Pinpoint the cell where the given text exists, returning its (X, Y) midpoint coordinate. 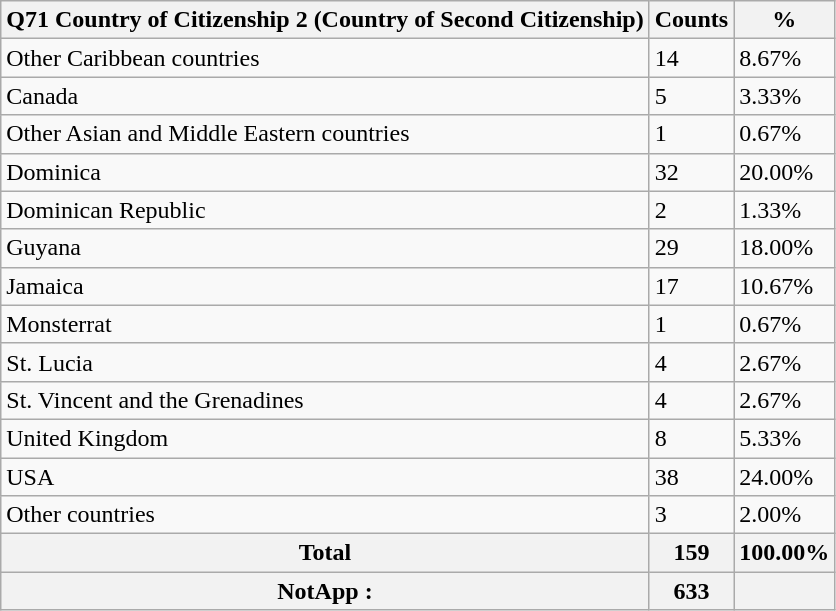
Other countries (325, 515)
8 (691, 438)
Dominican Republic (325, 210)
% (784, 20)
NotApp : (325, 591)
5 (691, 96)
Canada (325, 96)
29 (691, 248)
Counts (691, 20)
Dominica (325, 172)
14 (691, 58)
32 (691, 172)
St. Vincent and the Grenadines (325, 400)
18.00% (784, 248)
United Kingdom (325, 438)
2 (691, 210)
Q71 Country of Citizenship 2 (Country of Second Citizenship) (325, 20)
Other Asian and Middle Eastern countries (325, 134)
Other Caribbean countries (325, 58)
100.00% (784, 553)
159 (691, 553)
633 (691, 591)
2.00% (784, 515)
Monsterrat (325, 324)
Guyana (325, 248)
8.67% (784, 58)
1.33% (784, 210)
3 (691, 515)
38 (691, 477)
St. Lucia (325, 362)
5.33% (784, 438)
10.67% (784, 286)
3.33% (784, 96)
20.00% (784, 172)
Jamaica (325, 286)
24.00% (784, 477)
Total (325, 553)
USA (325, 477)
17 (691, 286)
